From the cell containing the given text, extract its center point as (X, Y) coordinate. 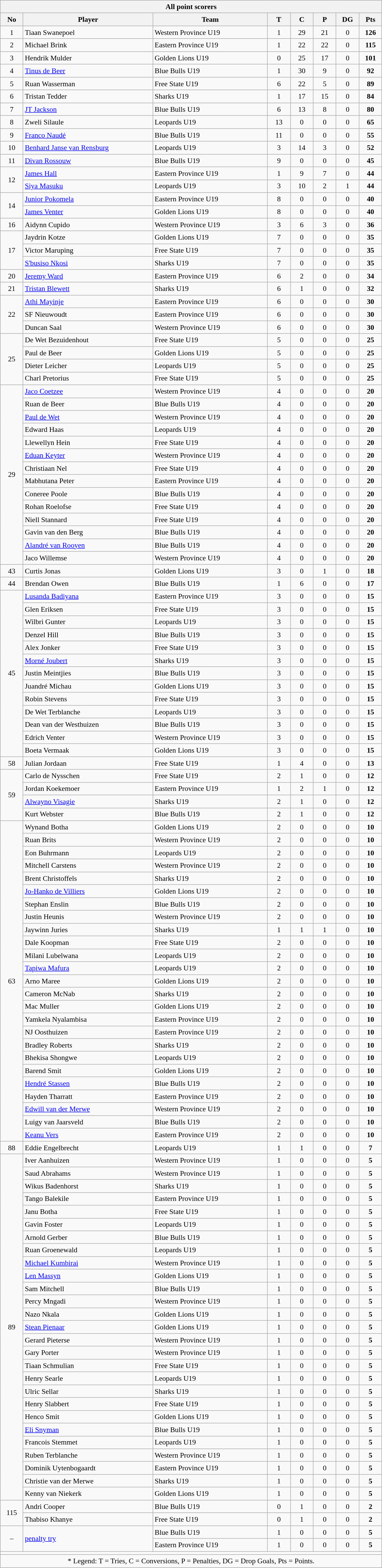
Jo-Hanko de Villiers (88, 891)
Barend Smit (88, 1071)
NJ Oosthuizen (88, 1032)
Saud Abrahams (88, 1173)
Brendan Owen (88, 584)
Arno Maree (88, 981)
Junior Pokomela (88, 199)
Tristan Blewett (88, 289)
Nazo Nkala (88, 1314)
Iver Aanhuizen (88, 1160)
84 (371, 97)
55 (371, 135)
Lusanda Badiyana (88, 596)
Gavin Foster (88, 1224)
Boeta Vermaak (88, 750)
Mitchell Carstens (88, 866)
Brent Christoffels (88, 878)
18 (371, 571)
Victor Maruping (88, 250)
Wikus Badenhorst (88, 1186)
Franco Naudé (88, 135)
Tinus de Beer (88, 71)
Edward Haas (88, 430)
Rohan Roelofse (88, 507)
Llewellyn Hein (88, 443)
80 (371, 109)
63 (12, 981)
Thabiso Khanye (88, 1519)
C (302, 19)
Wilbri Gunter (88, 622)
Morné Joubert (88, 661)
Dale Koopman (88, 943)
Tango Balekile (88, 1199)
Hendré Stassen (88, 1083)
Cameron McNab (88, 994)
Edrich Venter (88, 738)
Stean Pienaar (88, 1327)
– (12, 1538)
P (325, 19)
Gary Porter (88, 1353)
James Venter (88, 212)
101 (371, 58)
Denzel Hill (88, 635)
Eduan Keyter (88, 455)
* Legend: T = Tries, C = Conversions, P = Penalties, DG = Drop Goals, Pts = Points. (191, 1561)
Paul de Beer (88, 353)
Alex Jonker (88, 648)
SF Nieuwoudt (88, 314)
De Wet Terblanche (88, 712)
Curtis Jonas (88, 571)
Coneree Poole (88, 494)
Jaco Willemse (88, 558)
Bradley Roberts (88, 1045)
Christiaan Nel (88, 468)
Pts (371, 19)
Divan Rossouw (88, 161)
Eli Snyman (88, 1430)
34 (371, 276)
Gavin van den Berg (88, 532)
Paul de Wet (88, 417)
Julian Jordaan (88, 763)
Milani Lubelwana (88, 955)
Yamkela Nyalambisa (88, 1019)
Team (210, 19)
Duncan Saal (88, 327)
Mabhutana Peter (88, 481)
Arnold Gerber (88, 1237)
Hayden Tharratt (88, 1096)
Ruan Groenewald (88, 1250)
Luigy van Jaarsveld (88, 1122)
Len Massyn (88, 1276)
Kurt Webster (88, 814)
Ulric Sellar (88, 1391)
Niell Stannard (88, 519)
Jordan Koekemoer (88, 789)
Jeremy Ward (88, 276)
Jaco Coetzee (88, 391)
Mac Muller (88, 1007)
Tristan Tedder (88, 97)
43 (12, 571)
Zweli Silaule (88, 122)
Justin Meintjies (88, 673)
All point scorers (191, 7)
Athi Mayinje (88, 302)
Jaydrin Kotze (88, 238)
Justin Heunis (88, 917)
92 (371, 71)
Michael Brink (88, 45)
Alwayno Visagie (88, 802)
59 (12, 795)
Sam Mitchell (88, 1288)
Jaywinn Juries (88, 930)
Henry Slabbert (88, 1404)
Ruan Wasserman (88, 84)
Ruben Terblanche (88, 1455)
Ruan Brits (88, 840)
Keanu Vers (88, 1135)
Henry Searle (88, 1378)
Janu Botha (88, 1212)
JT Jackson (88, 109)
Alandré van Rooyen (88, 545)
Carlo de Nysschen (88, 776)
penalty try (88, 1538)
16 (12, 225)
Bhekisa Shongwe (88, 1058)
Eddie Engelbrecht (88, 1148)
Glen Eriksen (88, 609)
Tiaan Swanepoel (88, 33)
36 (371, 225)
Michael Kumbirai (88, 1263)
126 (371, 33)
Kenny van Niekerk (88, 1494)
Tiaan Schmulian (88, 1366)
T (279, 19)
Christie van der Merwe (88, 1481)
Gerard Pieterse (88, 1340)
Percy Mngadi (88, 1302)
James Hall (88, 173)
Wynand Botha (88, 827)
65 (371, 122)
Tapiwa Mafura (88, 968)
Player (88, 19)
32 (371, 289)
52 (371, 148)
Dominik Uytenbogaardt (88, 1468)
88 (12, 1148)
Robin Stevens (88, 699)
Benhard Janse van Rensburg (88, 148)
Siya Masuku (88, 186)
Ruan de Beer (88, 404)
Henco Smit (88, 1417)
Eon Buhrmann (88, 853)
De Wet Bezuidenhout (88, 340)
Edwill van der Merwe (88, 1109)
Dean van der Westhuizen (88, 725)
Andri Cooper (88, 1507)
Hendrik Mulder (88, 58)
Francois Stemmet (88, 1443)
Dieter Leicher (88, 366)
Charl Pretorius (88, 378)
58 (12, 763)
Juandré Michau (88, 686)
S'busiso Nkosi (88, 263)
DG (347, 19)
Stephan Enslin (88, 904)
Aidynn Cupido (88, 225)
No (12, 19)
